Search for the cell housing the specified text and yield its [X, Y] center coordinate. 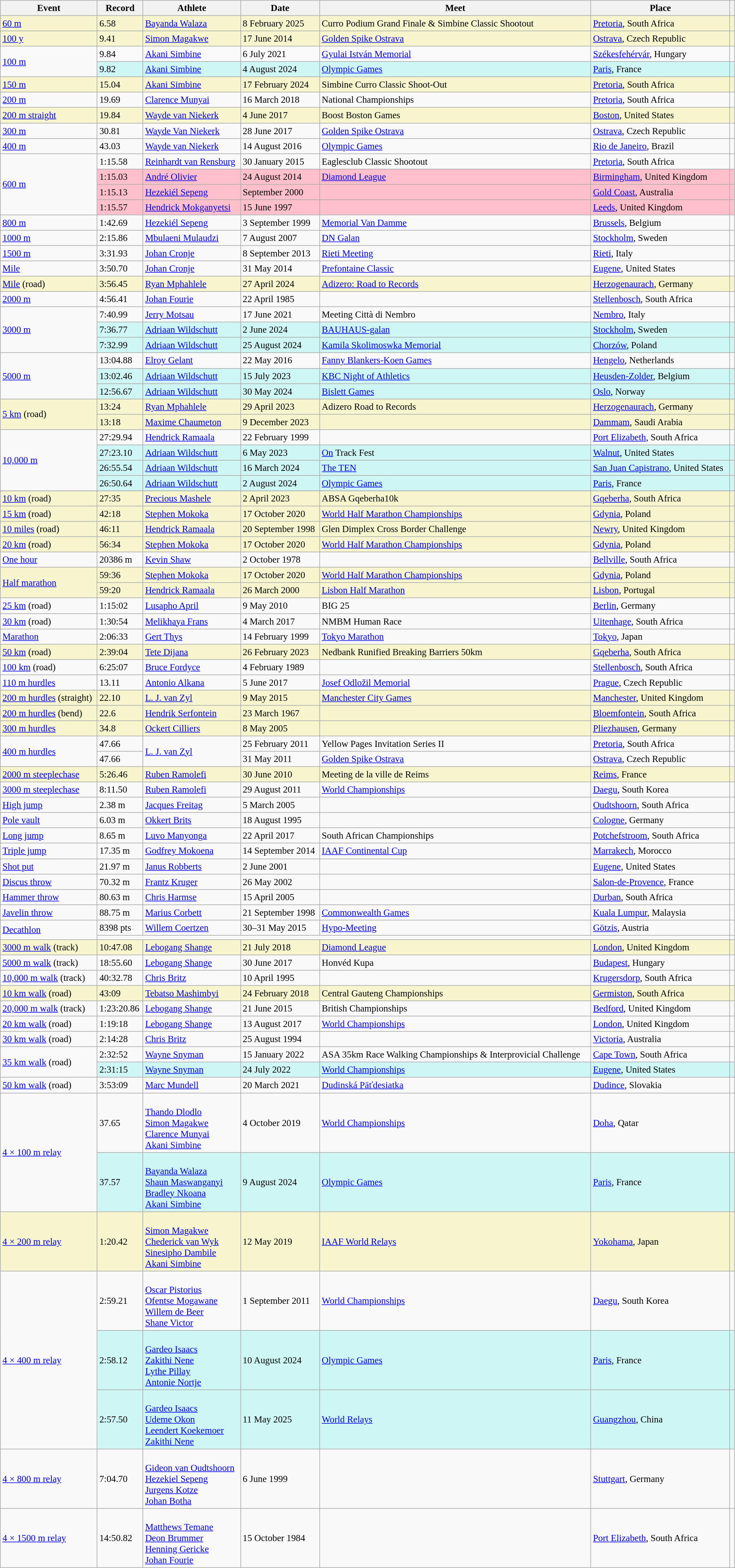
Budapest, Hungary [661, 963]
10 August 2024 [280, 1360]
31 May 2011 [280, 759]
Bayanda WalazaShaun MaswanganyiBradley NkoanaAkani Simbine [192, 1182]
2 April 2023 [280, 499]
14 September 2014 [280, 851]
1:15.57 [120, 208]
Ockert Cilliers [192, 729]
Shot put [49, 866]
6:25:07 [120, 667]
Reims, France [661, 775]
100 km (road) [49, 667]
15 June 1997 [280, 208]
Manchester, United Kingdom [661, 698]
Tokyo, Japan [661, 636]
7:32.99 [120, 345]
100 y [49, 39]
30 km walk (road) [49, 1039]
26:55.54 [120, 468]
Rieti, Italy [661, 253]
IAAF Continental Cup [455, 851]
Mile [49, 269]
1:19:18 [120, 1024]
12 May 2019 [280, 1241]
4 × 200 m relay [49, 1241]
Elroy Gelant [192, 361]
Maxime Chaumeton [192, 422]
Commonwealth Games [455, 912]
Chorzów, Poland [661, 345]
5 March 2005 [280, 805]
Székesfehérvár, Hungary [661, 54]
NMBM Human Race [455, 621]
Nedbank Runified Breaking Barriers 50km [455, 652]
4:56.41 [120, 299]
8 September 2013 [280, 253]
20 September 1998 [280, 529]
10,000 m [49, 460]
Kuala Lumpur, Malaysia [661, 912]
Marius Corbett [192, 912]
Cape Town, South Africa [661, 1055]
4 × 1500 m relay [49, 1538]
Clarence Munyai [192, 100]
1:15.13 [120, 192]
26 March 2000 [280, 591]
1000 m [49, 238]
9.84 [120, 54]
4 June 2017 [280, 115]
Marathon [49, 636]
6.03 m [120, 820]
20,000 m walk (track) [49, 1009]
1:20.42 [120, 1241]
Newry, United Kingdom [661, 529]
Place [661, 8]
Heusden-Zolder, Belgium [661, 376]
Germiston, South Africa [661, 994]
Wayde Van Niekerk [192, 131]
Tebatso Mashimbyi [192, 994]
43.03 [120, 146]
Mbulaeni Mulaudzi [192, 238]
Pole vault [49, 820]
20 km walk (road) [49, 1024]
3:31.93 [120, 253]
150 m [49, 85]
Uitenhage, South Africa [661, 621]
13 August 2017 [280, 1024]
Hendrik Serfontein [192, 713]
Athlete [192, 8]
Jacques Freitag [192, 805]
Pliezhausen, Germany [661, 729]
Chris Harmse [192, 897]
21 September 1998 [280, 912]
19.69 [120, 100]
3 September 1999 [280, 223]
Oudtshoorn, South Africa [661, 805]
Record [120, 8]
3000 m [49, 330]
Half marathon [49, 583]
17 June 2014 [280, 39]
1500 m [49, 253]
1:15.58 [120, 161]
9 December 2023 [280, 422]
22.10 [120, 698]
British Championships [455, 1009]
21 July 2018 [280, 947]
30 June 2017 [280, 963]
4 August 2024 [280, 69]
Simbine Curro Classic Shoot-Out [455, 85]
7:36.77 [120, 330]
Josef Odložil Memorial [455, 682]
Lisbon Half Marathon [455, 591]
4 October 2019 [280, 1123]
Memorial Van Damme [455, 223]
5000 m walk (track) [49, 963]
14 August 2016 [280, 146]
2:31:15 [120, 1070]
Honvéd Kupa [455, 963]
15 July 2023 [280, 376]
80.63 m [120, 897]
Reinhardt van Rensburg [192, 161]
Mile (road) [49, 284]
20 March 2021 [280, 1085]
27:23.10 [120, 453]
Date [280, 8]
13:04.88 [120, 361]
3:56.45 [120, 284]
Hengelo, Netherlands [661, 361]
KBC Night of Athletics [455, 376]
Marrakech, Morocco [661, 851]
70.32 m [120, 882]
Eaglesclub Classic Shootout [455, 161]
1:23:20.86 [120, 1009]
10,000 m walk (track) [49, 978]
16 March 2018 [280, 100]
2 August 2024 [280, 483]
Brussels, Belgium [661, 223]
2 June 2001 [280, 866]
26 February 2023 [280, 652]
9 May 2015 [280, 698]
2:32:52 [120, 1055]
27:35 [120, 499]
22 April 1985 [280, 299]
Salon-de-Provence, France [661, 882]
Godfrey Mokoena [192, 851]
43:09 [120, 994]
17.35 m [120, 851]
Doha, Qatar [661, 1123]
400 m hurdles [49, 751]
8398 pts [120, 928]
2.38 m [120, 805]
15 April 2005 [280, 897]
Oslo, Norway [661, 391]
21 June 2015 [280, 1009]
30–31 May 2015 [280, 928]
23 March 1967 [280, 713]
Krugersdorp, South Africa [661, 978]
200 m straight [49, 115]
Durban, South Africa [661, 897]
Discus throw [49, 882]
200 m hurdles (straight) [49, 698]
Nembro, Italy [661, 315]
Curro Podium Grand Finale & Simbine Classic Shootout [455, 24]
8 May 2005 [280, 729]
24 July 2022 [280, 1070]
On Track Fest [455, 453]
1:15:02 [120, 606]
Javelin throw [49, 912]
High jump [49, 805]
2:39:04 [120, 652]
25 August 1994 [280, 1039]
Boston, United States [661, 115]
2:58.12 [120, 1360]
9 August 2024 [280, 1182]
Götzis, Austria [661, 928]
DN Galan [455, 238]
18 August 1995 [280, 820]
Dudince, Slovakia [661, 1085]
4 × 100 m relay [49, 1152]
9.82 [120, 69]
Meeting de la ville de Reims [455, 775]
37.65 [120, 1123]
25 August 2024 [280, 345]
Victoria, Australia [661, 1039]
Willem Coertzen [192, 928]
22 April 2017 [280, 836]
Rieti Meeting [455, 253]
16 March 2024 [280, 468]
20386 m [120, 560]
56:34 [120, 545]
Kevin Shaw [192, 560]
13:24 [120, 406]
40:32.78 [120, 978]
24 February 2018 [280, 994]
17 February 2024 [280, 85]
30 km (road) [49, 621]
Simon Magakwe [192, 39]
13.11 [120, 682]
Triple jump [49, 851]
5 June 2017 [280, 682]
100 m [49, 62]
9 May 2010 [280, 606]
10 miles (road) [49, 529]
Yokohama, Japan [661, 1241]
Lusapho April [192, 606]
Bloemfontein, South Africa [661, 713]
50 km (road) [49, 652]
22 February 1999 [280, 437]
6 June 1999 [280, 1479]
59:36 [120, 575]
Yellow Pages Invitation Series II [455, 744]
1:15.03 [120, 177]
IAAF World Relays [455, 1241]
Simon MagakweChederick van WykSinesipho DambileAkani Simbine [192, 1241]
15 January 2022 [280, 1055]
Central Gauteng Championships [455, 994]
Frantz Kruger [192, 882]
26:50.64 [120, 483]
Potchefstroom, South Africa [661, 836]
3000 m walk (track) [49, 947]
Bruce Fordyce [192, 667]
Marc Mundell [192, 1085]
2000 m [49, 299]
46:11 [120, 529]
200 m [49, 100]
3:53:09 [120, 1085]
The TEN [455, 468]
Bayanda Walaza [192, 24]
10 km walk (road) [49, 994]
9.41 [120, 39]
Rio de Janeiro, Brazil [661, 146]
18:55.60 [120, 963]
29 August 2011 [280, 790]
Stuttgart, Germany [661, 1479]
National Championships [455, 100]
4 February 1989 [280, 667]
Kamila Skolimoswka Memorial [455, 345]
2:06:33 [120, 636]
1:42.69 [120, 223]
Walnut, United States [661, 453]
25 February 2011 [280, 744]
Matthews TemaneDeon BrummerHenning GerickeJohan Fourie [192, 1538]
Oscar PistoriusOfentse MogawaneWillem de BeerShane Victor [192, 1301]
88.75 m [120, 912]
3000 m steeplechase [49, 790]
ABSA Gqeberha10k [455, 499]
Decathlon [49, 930]
37.57 [120, 1182]
300 m [49, 131]
27:29.94 [120, 437]
59:20 [120, 591]
Bellville, South Africa [661, 560]
World Relays [455, 1420]
30.81 [120, 131]
11 May 2025 [280, 1420]
7:04.70 [120, 1479]
Meeting Città di Nembro [455, 315]
14 February 1999 [280, 636]
Luvo Manyonga [192, 836]
Boost Boston Games [455, 115]
Janus Robberts [192, 866]
13:18 [120, 422]
13:02.46 [120, 376]
17 June 2021 [280, 315]
27 April 2024 [280, 284]
10 km (road) [49, 499]
22.6 [120, 713]
15 October 1984 [280, 1538]
26 May 2002 [280, 882]
1 September 2011 [280, 1301]
Birmingham, United Kingdom [661, 177]
20 km (road) [49, 545]
Melikhaya Frans [192, 621]
Gardeo IsaacsZakithi NeneLythe PillayAntonie Nortje [192, 1360]
2 June 2024 [280, 330]
12:56.67 [120, 391]
7:40.99 [120, 315]
Gold Coast, Australia [661, 192]
6.58 [120, 24]
300 m hurdles [49, 729]
21.97 m [120, 866]
Prefontaine Classic [455, 269]
2:57.50 [120, 1420]
Tokyo Marathon [455, 636]
Gert Thys [192, 636]
110 m hurdles [49, 682]
35 km walk (road) [49, 1062]
400 m [49, 146]
Lisbon, Portugal [661, 591]
4 × 400 m relay [49, 1360]
15.04 [120, 85]
Bislett Games [455, 391]
2:59.21 [120, 1301]
ASA 35km Race Walking Championships & Interprovicial Challenge [455, 1055]
Guangzhou, China [661, 1420]
60 m [49, 24]
Berlin, Germany [661, 606]
Dudinská Päťdesiatka [455, 1085]
25 km (road) [49, 606]
Antonio Alkana [192, 682]
Event [49, 8]
Jerry Motsau [192, 315]
Adizero Road to Records [455, 406]
2000 m steeplechase [49, 775]
San Juan Capistrano, United States [661, 468]
10:47.08 [120, 947]
Leeds, United Kingdom [661, 208]
4 March 2017 [280, 621]
Okkert Brits [192, 820]
Fanny Blankers-Koen Games [455, 361]
South African Championships [455, 836]
Hammer throw [49, 897]
Tete Dijana [192, 652]
Gideon van OudtshoornHezekiel SepengJurgens KotzeJohan Botha [192, 1479]
Adizero: Road to Records [455, 284]
Johan Fourie [192, 299]
6 May 2023 [280, 453]
Dammam, Saudi Arabia [661, 422]
42:18 [120, 514]
Glen Dimplex Cross Border Challenge [455, 529]
3:50.70 [120, 269]
50 km walk (road) [49, 1085]
2:14:28 [120, 1039]
Cologne, Germany [661, 820]
30 May 2024 [280, 391]
BAUHAUS-galan [455, 330]
28 June 2017 [280, 131]
Prague, Czech Republic [661, 682]
September 2000 [280, 192]
Hypo-Meeting [455, 928]
2 October 1978 [280, 560]
31 May 2014 [280, 269]
34.8 [120, 729]
Gardeo IsaacsUdeme OkonLeendert KoekemoerZakithi Nene [192, 1420]
200 m hurdles (bend) [49, 713]
600 m [49, 184]
30 June 2010 [280, 775]
Thando DlodloSimon MagakweClarence MunyaiAkani Simbine [192, 1123]
6 July 2021 [280, 54]
2:15.86 [120, 238]
Meet [455, 8]
Precious Mashele [192, 499]
14:50.82 [120, 1538]
5000 m [49, 376]
Long jump [49, 836]
Bedford, United Kingdom [661, 1009]
8.65 m [120, 836]
7 August 2007 [280, 238]
10 April 1995 [280, 978]
5 km (road) [49, 414]
29 April 2023 [280, 406]
24 August 2014 [280, 177]
Manchester City Games [455, 698]
Hendrick Mokganyetsi [192, 208]
22 May 2016 [280, 361]
5:26.46 [120, 775]
4 × 800 m relay [49, 1479]
19.84 [120, 115]
André Olivier [192, 177]
8 February 2025 [280, 24]
15 km (road) [49, 514]
30 January 2015 [280, 161]
1:30:54 [120, 621]
BIG 25 [455, 606]
800 m [49, 223]
Gyulai István Memorial [455, 54]
8:11.50 [120, 790]
One hour [49, 560]
